Locate the cell with the specified text and output its [x, y] center coordinate. 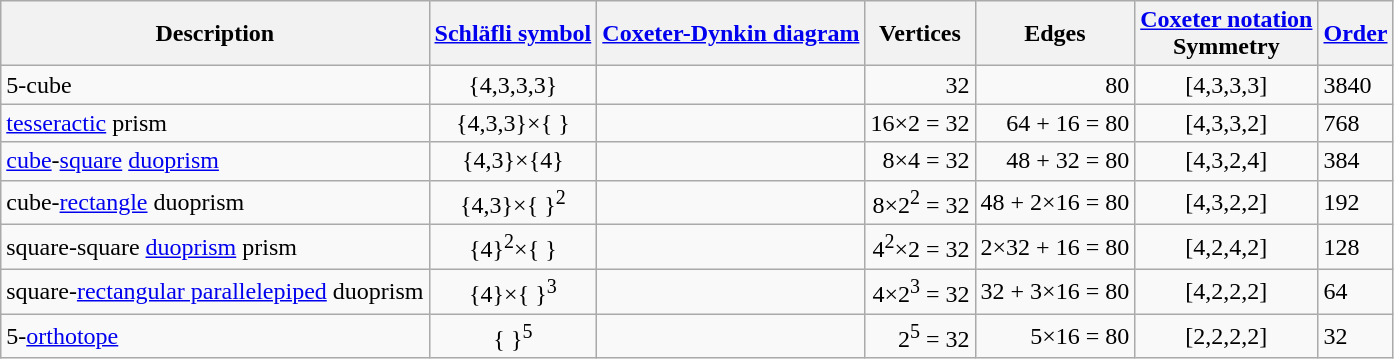
80 [1055, 85]
[4,3,3,3] [1226, 85]
{4}×{ }3 [513, 292]
5-orthotope [215, 336]
8×4 = 32 [920, 161]
128 [1356, 248]
square-rectangular parallelepiped duoprism [215, 292]
16×2 = 32 [920, 123]
Description [215, 34]
{4}2×{ } [513, 248]
8×22 = 32 [920, 202]
5×16 = 80 [1055, 336]
4×23 = 32 [920, 292]
Schläfli symbol [513, 34]
192 [1356, 202]
2×32 + 16 = 80 [1055, 248]
Coxeter-Dynkin diagram [731, 34]
48 + 2×16 = 80 [1055, 202]
Vertices [920, 34]
384 [1356, 161]
[4,3,3,2] [1226, 123]
[4,3,2,4] [1226, 161]
32 + 3×16 = 80 [1055, 292]
tesseractic prism [215, 123]
Coxeter notationSymmetry [1226, 34]
Order [1356, 34]
48 + 32 = 80 [1055, 161]
square-square duoprism prism [215, 248]
42×2 = 32 [920, 248]
768 [1356, 123]
[2,2,2,2] [1226, 336]
{4,3}×{4} [513, 161]
{4,3,3,3} [513, 85]
[4,2,2,2] [1226, 292]
Edges [1055, 34]
64 [1356, 292]
cube-rectangle duoprism [215, 202]
5-cube [215, 85]
3840 [1356, 85]
{4,3}×{ }2 [513, 202]
{ }5 [513, 336]
[4,3,2,2] [1226, 202]
[4,2,4,2] [1226, 248]
{4,3,3}×{ } [513, 123]
25 = 32 [920, 336]
cube-square duoprism [215, 161]
64 + 16 = 80 [1055, 123]
